Extract the [X, Y] coordinate from the center of the cell holding the provided text.  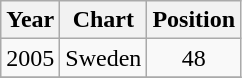
Sweden [104, 58]
48 [194, 58]
Position [194, 20]
2005 [30, 58]
Year [30, 20]
Chart [104, 20]
